Detect which cell encompasses the target text, then output its (X, Y) center coordinate. 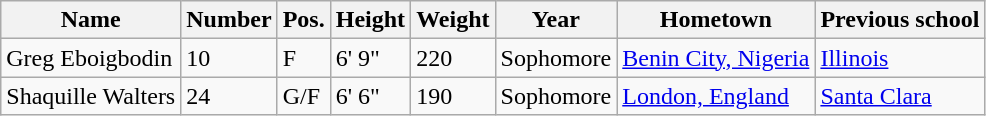
Previous school (900, 20)
London, England (716, 96)
6' 9" (370, 58)
F (304, 58)
Santa Clara (900, 96)
Pos. (304, 20)
190 (453, 96)
Height (370, 20)
Number (229, 20)
Name (91, 20)
10 (229, 58)
Illinois (900, 58)
Shaquille Walters (91, 96)
Benin City, Nigeria (716, 58)
220 (453, 58)
Weight (453, 20)
Hometown (716, 20)
G/F (304, 96)
6' 6" (370, 96)
Greg Eboigbodin (91, 58)
24 (229, 96)
Year (556, 20)
